Output the (x, y) coordinate of the center of the cell containing the given text.  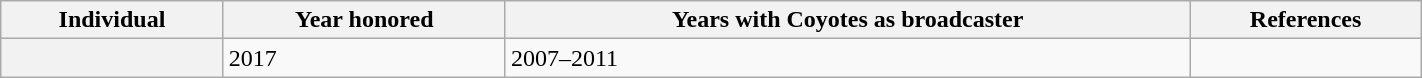
2007–2011 (847, 58)
Individual (112, 20)
2017 (364, 58)
Year honored (364, 20)
References (1306, 20)
Years with Coyotes as broadcaster (847, 20)
